Pinpoint the cell where the given text exists, returning its (x, y) midpoint coordinate. 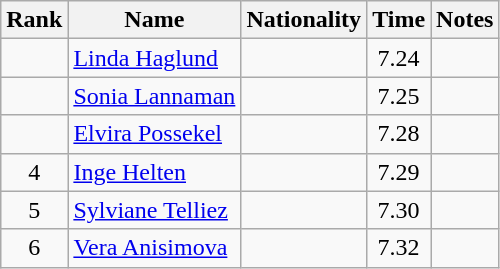
Notes (465, 20)
Sonia Lannaman (154, 96)
7.29 (399, 172)
5 (34, 210)
7.24 (399, 58)
Nationality (304, 20)
Linda Haglund (154, 58)
7.30 (399, 210)
7.25 (399, 96)
Name (154, 20)
Sylviane Telliez (154, 210)
Elvira Possekel (154, 134)
Vera Anisimova (154, 248)
Rank (34, 20)
7.28 (399, 134)
7.32 (399, 248)
4 (34, 172)
6 (34, 248)
Inge Helten (154, 172)
Time (399, 20)
